Extract the (x, y) coordinate from the center of the cell holding the provided text.  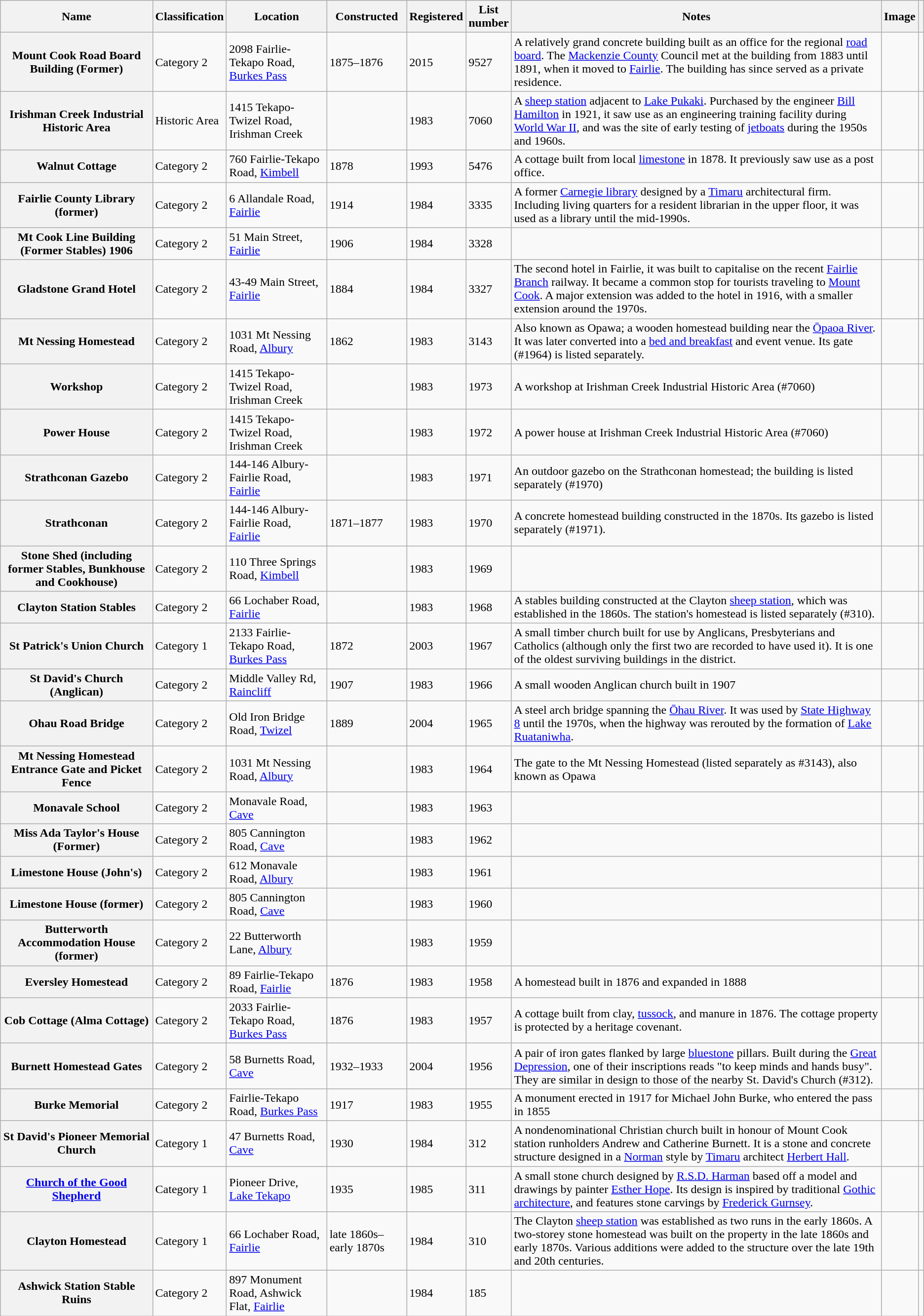
Walnut Cottage (77, 166)
2033 Fairlie-Tekapo Road, Burkes Pass (276, 1020)
1964 (489, 769)
5476 (489, 166)
7060 (489, 120)
3335 (489, 205)
1972 (489, 432)
Mt Cook Line Building (Former Stables) 1906 (77, 244)
Mt Nessing Homestead (77, 341)
1957 (489, 1020)
A power house at Irishman Creek Industrial Historic Area (#7060) (696, 432)
Limestone House (John's) (77, 872)
Ohau Road Bridge (77, 724)
Name (77, 17)
Gladstone Grand Hotel (77, 289)
Pioneer Drive, Lake Tekapo (276, 1189)
Limestone House (former) (77, 904)
St David's Pioneer Memorial Church (77, 1143)
1967 (489, 646)
311 (489, 1189)
1871–1877 (367, 523)
Fairlie-Tekapo Road, Burkes Pass (276, 1105)
1932–1933 (367, 1066)
110 Three Springs Road, Kimbell (276, 569)
Middle Valley Rd, Raincliff (276, 685)
Clayton Station Stables (77, 607)
1961 (489, 872)
Mount Cook Road Board Building (Former) (77, 62)
310 (489, 1241)
A cottage built from clay, tussock, and manure in 1876. The cottage property is protected by a heritage covenant. (696, 1020)
1962 (489, 840)
1971 (489, 477)
1862 (367, 341)
St David's Church (Anglican) (77, 685)
1966 (489, 685)
Eversley Homestead (77, 981)
Workshop (77, 387)
897 Monument Road, Ashwick Flat, Fairlie (276, 1293)
A workshop at Irishman Creek Industrial Historic Area (#7060) (696, 387)
312 (489, 1143)
1914 (367, 205)
2003 (436, 646)
47 Burnetts Road, Cave (276, 1143)
1878 (367, 166)
Clayton Homestead (77, 1241)
Registered (436, 17)
Burke Memorial (77, 1105)
1917 (367, 1105)
Stone Shed (including former Stables, Bunkhouse and Cookhouse) (77, 569)
612 Monavale Road, Albury (276, 872)
1968 (489, 607)
1963 (489, 808)
Location (276, 17)
Cob Cottage (Alma Cottage) (77, 1020)
A cottage built from local limestone in 1878. It previously saw use as a post office. (696, 166)
A stables building constructed at the Clayton sheep station, which was established in the 1860s. The station's homestead is listed separately (#310). (696, 607)
22 Butterworth Lane, Albury (276, 943)
3328 (489, 244)
1970 (489, 523)
89 Fairlie-Tekapo Road, Fairlie (276, 981)
1973 (489, 387)
2133 Fairlie-Tekapo Road, Burkes Pass (276, 646)
1906 (367, 244)
Butterworth Accommodation House (former) (77, 943)
1935 (367, 1189)
The gate to the Mt Nessing Homestead (listed separately as #3143), also known as Opawa (696, 769)
1985 (436, 1189)
1958 (489, 981)
1872 (367, 646)
1956 (489, 1066)
A concrete homestead building constructed in the 1870s. Its gazebo is listed separately (#1971). (696, 523)
Burnett Homestead Gates (77, 1066)
Constructed (367, 17)
Fairlie County Library (former) (77, 205)
1969 (489, 569)
2098 Fairlie-Tekapo Road, Burkes Pass (276, 62)
1965 (489, 724)
Power House (77, 432)
1959 (489, 943)
St Patrick's Union Church (77, 646)
Irishman Creek Industrial Historic Area (77, 120)
late 1860s–early 1870s (367, 1241)
Strathconan (77, 523)
2015 (436, 62)
Church of the Good Shepherd (77, 1189)
1884 (367, 289)
1875–1876 (367, 62)
1889 (367, 724)
Mt Nessing Homestead Entrance Gate and Picket Fence (77, 769)
43-49 Main Street, Fairlie (276, 289)
1955 (489, 1105)
51 Main Street, Fairlie (276, 244)
185 (489, 1293)
A monument erected in 1917 for Michael John Burke, who entered the pass in 1855 (696, 1105)
A homestead built in 1876 and expanded in 1888 (696, 981)
Listnumber (489, 17)
An outdoor gazebo on the Strathconan homestead; the building is listed separately (#1970) (696, 477)
Notes (696, 17)
Classification (190, 17)
58 Burnetts Road, Cave (276, 1066)
760 Fairlie-Tekapo Road, Kimbell (276, 166)
3327 (489, 289)
Old Iron Bridge Road, Twizel (276, 724)
3143 (489, 341)
Monavale Road, Cave (276, 808)
1960 (489, 904)
Miss Ada Taylor's House (Former) (77, 840)
A small wooden Anglican church built in 1907 (696, 685)
Image (899, 17)
Historic Area (190, 120)
6 Allandale Road, Fairlie (276, 205)
Strathconan Gazebo (77, 477)
1907 (367, 685)
Monavale School (77, 808)
Ashwick Station Stable Ruins (77, 1293)
9527 (489, 62)
1993 (436, 166)
1930 (367, 1143)
